Return the [X, Y] coordinate for the center point of the cell that contains the specified text.  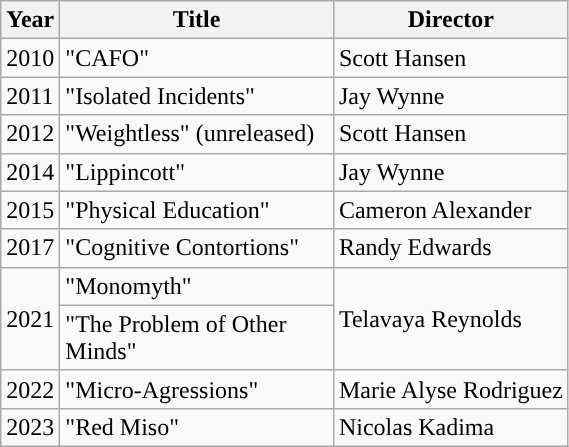
Title [197, 20]
Year [30, 20]
2011 [30, 96]
Telavaya Reynolds [450, 318]
"Monomyth" [197, 286]
2022 [30, 389]
Marie Alyse Rodriguez [450, 389]
"Micro-Agressions" [197, 389]
2015 [30, 210]
2010 [30, 58]
2012 [30, 134]
Randy Edwards [450, 248]
2017 [30, 248]
"Weightless" (unreleased) [197, 134]
Cameron Alexander [450, 210]
"Lippincott" [197, 172]
"Physical Education" [197, 210]
Nicolas Kadima [450, 427]
2023 [30, 427]
2014 [30, 172]
Director [450, 20]
"CAFO" [197, 58]
2021 [30, 318]
"The Problem of Other Minds" [197, 338]
"Red Miso" [197, 427]
"Cognitive Contortions" [197, 248]
"Isolated Incidents" [197, 96]
